Identify which cell holds the provided text, then report its [x, y] central coordinate. 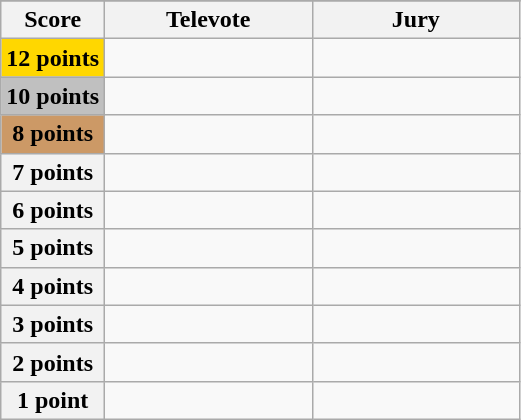
Televote [209, 20]
12 points [53, 58]
6 points [53, 210]
4 points [53, 286]
Score [53, 20]
3 points [53, 324]
5 points [53, 248]
10 points [53, 96]
8 points [53, 134]
Jury [416, 20]
7 points [53, 172]
1 point [53, 400]
2 points [53, 362]
